Return (X, Y) of the center of cell containing provided text 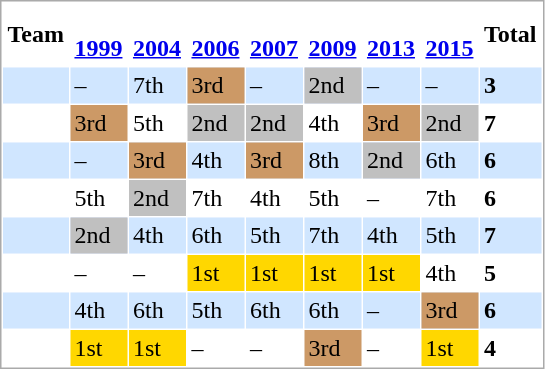
2007 (274, 34)
Total (510, 34)
8th (332, 160)
4 (510, 348)
1999 (98, 34)
2015 (450, 34)
Team (36, 34)
5 (510, 273)
2004 (156, 34)
2006 (216, 34)
2009 (332, 34)
3 (510, 86)
2013 (390, 34)
